Scan for the cell matching the given text and deliver its (x, y) coordinate at center. 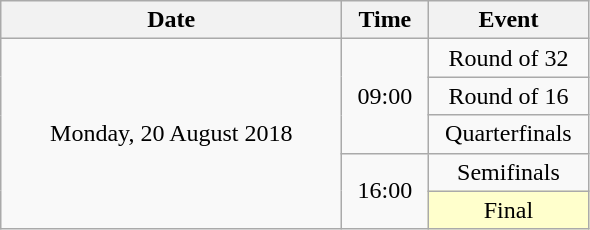
Round of 16 (508, 96)
Quarterfinals (508, 134)
Final (508, 210)
Time (385, 20)
Date (172, 20)
Semifinals (508, 172)
Monday, 20 August 2018 (172, 134)
Event (508, 20)
09:00 (385, 96)
16:00 (385, 191)
Round of 32 (508, 58)
